Determine the [x, y] coordinate at the center of the cell enclosing the given text.  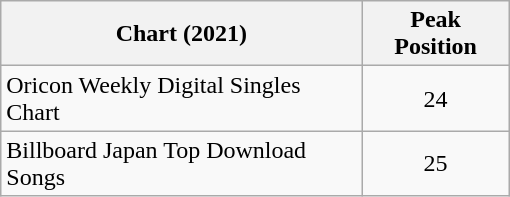
Billboard Japan Top Download Songs [182, 164]
Oricon Weekly Digital Singles Chart [182, 98]
Chart (2021) [182, 34]
24 [436, 98]
25 [436, 164]
Peak Position [436, 34]
